Search for the cell housing the specified text and yield its (X, Y) center coordinate. 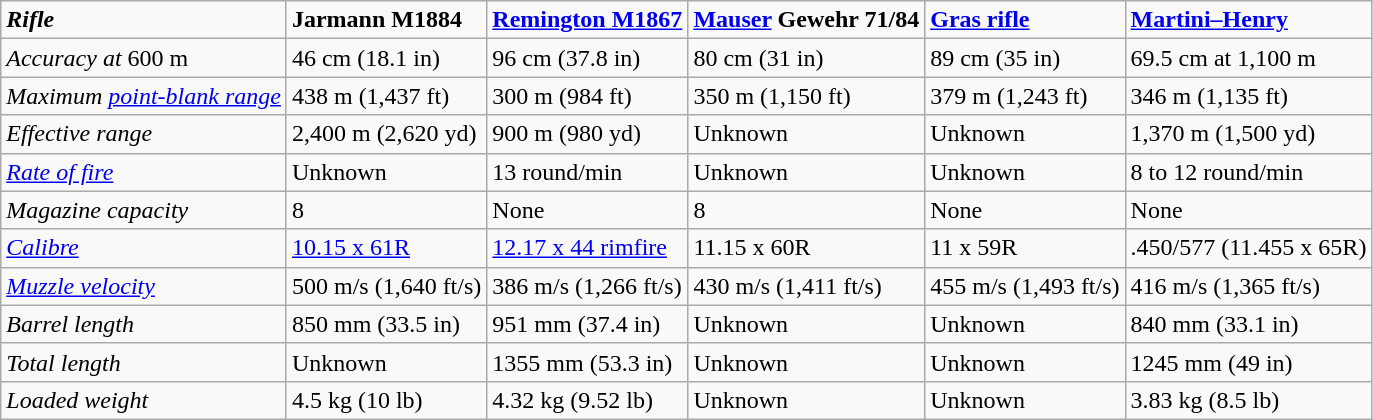
8 to 12 round/min (1248, 172)
430 m/s (1,411 ft/s) (806, 286)
12.17 x 44 rimfire (588, 248)
379 m (1,243 ft) (1025, 96)
Total length (144, 362)
11 x 59R (1025, 248)
Magazine capacity (144, 210)
1355 mm (53.3 in) (588, 362)
500 m/s (1,640 ft/s) (386, 286)
Jarmann M1884 (386, 20)
.450/577 (11.455 x 65R) (1248, 248)
Rifle (144, 20)
840 mm (33.1 in) (1248, 324)
Muzzle velocity (144, 286)
89 cm (35 in) (1025, 58)
386 m/s (1,266 ft/s) (588, 286)
350 m (1,150 ft) (806, 96)
Effective range (144, 134)
69.5 cm at 1,100 m (1248, 58)
Barrel length (144, 324)
Loaded weight (144, 400)
Maximum point-blank range (144, 96)
11.15 x 60R (806, 248)
4.32 kg (9.52 lb) (588, 400)
346 m (1,135 ft) (1248, 96)
Martini–Henry (1248, 20)
2,400 m (2,620 yd) (386, 134)
13 round/min (588, 172)
1245 mm (49 in) (1248, 362)
455 m/s (1,493 ft/s) (1025, 286)
850 mm (33.5 in) (386, 324)
80 cm (31 in) (806, 58)
Rate of fire (144, 172)
96 cm (37.8 in) (588, 58)
Mauser Gewehr 71/84 (806, 20)
1,370 m (1,500 yd) (1248, 134)
Gras rifle (1025, 20)
10.15 x 61R (386, 248)
Accuracy at 600 m (144, 58)
Calibre (144, 248)
Remington M1867 (588, 20)
438 m (1,437 ft) (386, 96)
46 cm (18.1 in) (386, 58)
3.83 kg (8.5 lb) (1248, 400)
900 m (980 yd) (588, 134)
951 mm (37.4 in) (588, 324)
416 m/s (1,365 ft/s) (1248, 286)
300 m (984 ft) (588, 96)
4.5 kg (10 lb) (386, 400)
